From the cell containing the given text, extract its center point as [X, Y] coordinate. 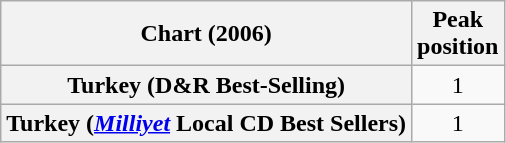
Turkey (D&R Best-Selling) [206, 85]
Chart (2006) [206, 34]
Turkey (Milliyet Local CD Best Sellers) [206, 123]
Peakposition [458, 34]
